Provide the (x, y) coordinate of the cell's center where the given text is located.  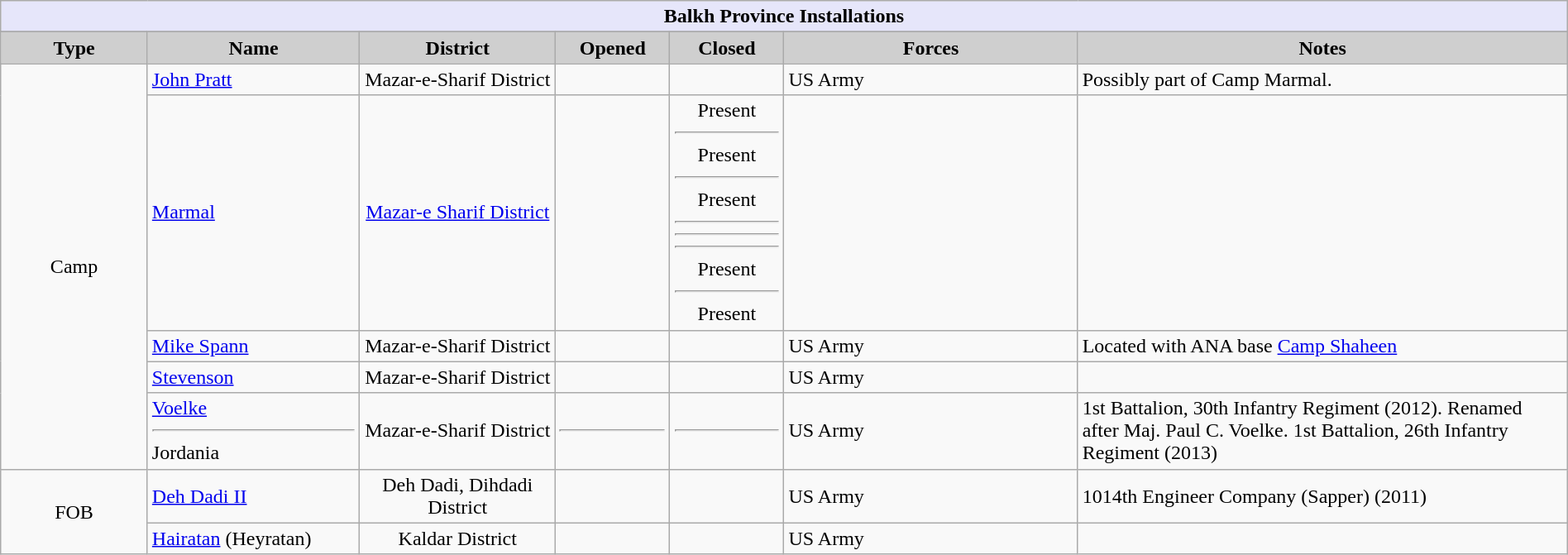
Name (253, 48)
Type (74, 48)
Closed (727, 48)
Forces (931, 48)
Mike Spann (253, 346)
Marmal (253, 213)
Located with ANA base Camp Shaheen (1322, 346)
Kaldar District (458, 538)
Stevenson (253, 377)
1st Battalion, 30th Infantry Regiment (2012). Renamed after Maj. Paul C. Voelke. 1st Battalion, 26th Infantry Regiment (2013) (1322, 431)
District (458, 48)
Balkh Province Installations (784, 17)
Possibly part of Camp Marmal. (1322, 79)
Hairatan (Heyratan) (253, 538)
Notes (1322, 48)
PresentPresentPresentPresentPresent (727, 213)
VoelkeJordania (253, 431)
Deh Dadi II (253, 496)
Mazar-e Sharif District (458, 213)
FOB (74, 511)
Deh Dadi, Dihdadi District (458, 496)
John Pratt (253, 79)
Opened (613, 48)
1014th Engineer Company (Sapper) (2011) (1322, 496)
Camp (74, 266)
